Provide the [x, y] coordinate of the cell's center where the given text is located.  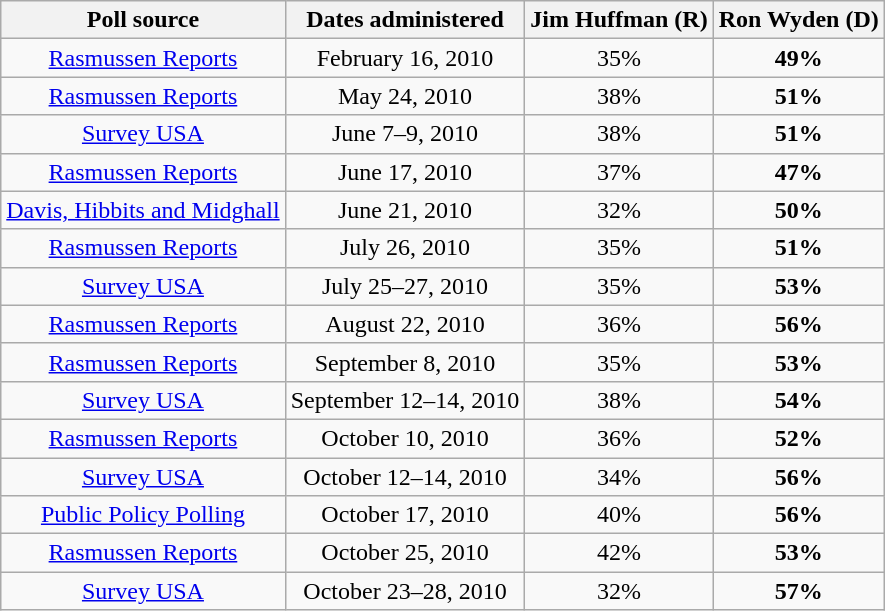
October 10, 2010 [405, 438]
June 17, 2010 [405, 172]
37% [619, 172]
Poll source [143, 20]
August 22, 2010 [405, 324]
34% [619, 477]
September 12–14, 2010 [405, 400]
50% [798, 210]
October 25, 2010 [405, 553]
57% [798, 591]
54% [798, 400]
52% [798, 438]
47% [798, 172]
October 23–28, 2010 [405, 591]
May 24, 2010 [405, 96]
July 26, 2010 [405, 248]
July 25–27, 2010 [405, 286]
October 17, 2010 [405, 515]
49% [798, 58]
42% [619, 553]
Davis, Hibbits and Midghall [143, 210]
Ron Wyden (D) [798, 20]
June 21, 2010 [405, 210]
October 12–14, 2010 [405, 477]
Jim Huffman (R) [619, 20]
June 7–9, 2010 [405, 134]
February 16, 2010 [405, 58]
Dates administered [405, 20]
40% [619, 515]
Public Policy Polling [143, 515]
September 8, 2010 [405, 362]
